Find where the given text appears and provide that cell's center as [X, Y] coordinate. 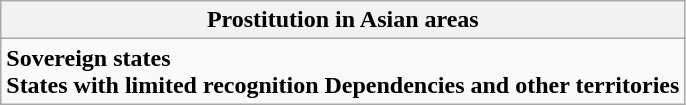
Sovereign states States with limited recognition Dependencies and other territories [343, 72]
Prostitution in Asian areas [343, 20]
